Return (X, Y) of the center of cell containing provided text 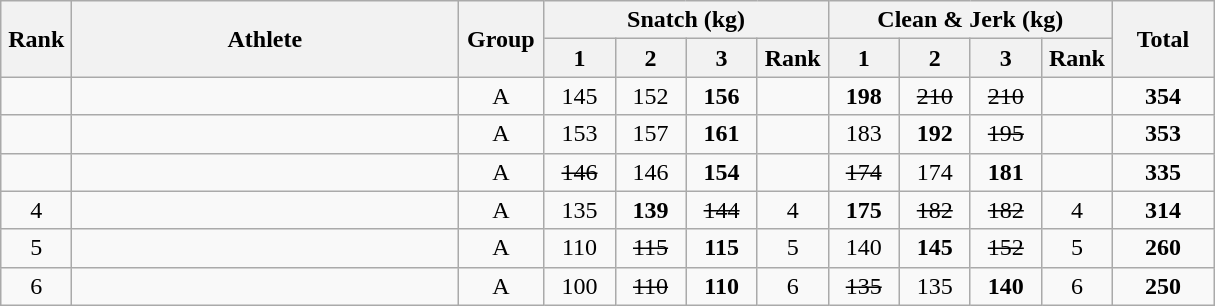
175 (864, 210)
144 (722, 210)
154 (722, 172)
Athlete (265, 39)
139 (650, 210)
353 (1162, 134)
Snatch (kg) (686, 20)
161 (722, 134)
250 (1162, 286)
335 (1162, 172)
100 (580, 286)
156 (722, 96)
Total (1162, 39)
153 (580, 134)
198 (864, 96)
183 (864, 134)
314 (1162, 210)
Clean & Jerk (kg) (970, 20)
260 (1162, 248)
192 (934, 134)
157 (650, 134)
195 (1006, 134)
Group (501, 39)
354 (1162, 96)
181 (1006, 172)
